Pinpoint the cell where the given text exists, returning its [x, y] midpoint coordinate. 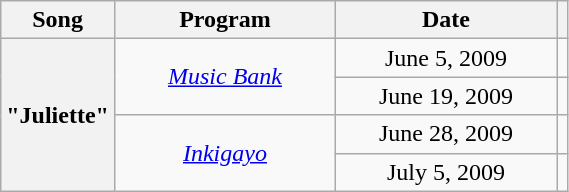
July 5, 2009 [446, 172]
June 28, 2009 [446, 134]
June 19, 2009 [446, 96]
Program [224, 20]
Music Bank [224, 77]
Inkigayo [224, 153]
June 5, 2009 [446, 58]
Date [446, 20]
Song [58, 20]
"Juliette" [58, 115]
